Capture the cell that displays the provided text and extract its (X, Y) central coordinate. 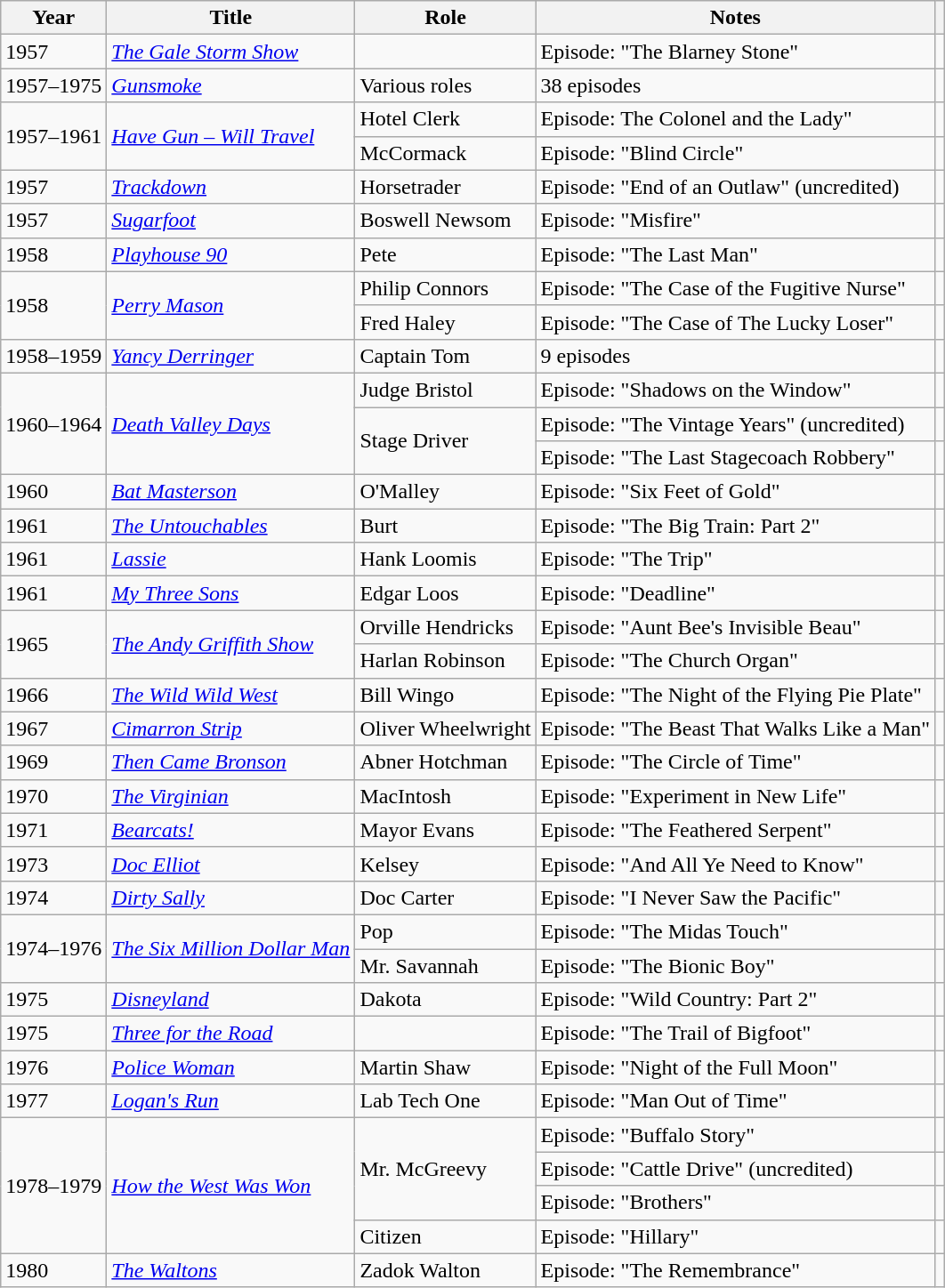
Then Came Bronson (231, 762)
O'Malley (445, 492)
Episode: "Six Feet of Gold" (735, 492)
1958–1959 (53, 356)
Role (445, 18)
1967 (53, 729)
McCormack (445, 153)
Episode: "Man Out of Time" (735, 1101)
The Six Million Dollar Man (231, 948)
Episode: The Colonel and the Lady" (735, 119)
Episode: "Deadline" (735, 593)
Police Woman (231, 1067)
Episode: "Buffalo Story" (735, 1135)
Philip Connors (445, 288)
Bat Masterson (231, 492)
Disneyland (231, 1000)
Episode: "The Case of The Lucky Loser" (735, 322)
9 episodes (735, 356)
Playhouse 90 (231, 254)
Cimarron Strip (231, 729)
Episode: "Brothers" (735, 1203)
Lassie (231, 559)
Title (231, 18)
Logan's Run (231, 1101)
Burt (445, 526)
Bearcats! (231, 830)
Lab Tech One (445, 1101)
Hotel Clerk (445, 119)
Notes (735, 18)
Episode: "Blind Circle" (735, 153)
Episode: "I Never Saw the Pacific" (735, 898)
Episode: "The Midas Touch" (735, 931)
Captain Tom (445, 356)
1973 (53, 864)
1971 (53, 830)
Dirty Sally (231, 898)
Have Gun – Will Travel (231, 136)
Episode: "The Last Stagecoach Robbery" (735, 458)
1965 (53, 644)
Mr. Savannah (445, 965)
Episode: "Cattle Drive" (uncredited) (735, 1169)
Episode: "The Trail of Bigfoot" (735, 1034)
Mr. McGreevy (445, 1169)
1977 (53, 1101)
Citizen (445, 1236)
Episode: "Night of the Full Moon" (735, 1067)
Gunsmoke (231, 85)
Pop (445, 931)
Various roles (445, 85)
Mayor Evans (445, 830)
Episode: "Misfire" (735, 221)
Pete (445, 254)
Episode: "The Big Train: Part 2" (735, 526)
1970 (53, 796)
Episode: "The Trip" (735, 559)
Perry Mason (231, 305)
1957–1975 (53, 85)
Yancy Derringer (231, 356)
Abner Hotchman (445, 762)
The Andy Griffith Show (231, 644)
The Wild Wild West (231, 695)
Episode: "End of an Outlaw" (uncredited) (735, 187)
Zadok Walton (445, 1270)
Episode: "The Case of the Fugitive Nurse" (735, 288)
Episode: "The Church Organ" (735, 661)
1976 (53, 1067)
Fred Haley (445, 322)
1969 (53, 762)
1957–1961 (53, 136)
Episode: "The Bionic Boy" (735, 965)
1960–1964 (53, 423)
My Three Sons (231, 593)
1974–1976 (53, 948)
The Gale Storm Show (231, 52)
Kelsey (445, 864)
Episode: "The Beast That Walks Like a Man" (735, 729)
Episode: "And All Ye Need to Know" (735, 864)
Episode: "The Night of the Flying Pie Plate" (735, 695)
Episode: "The Remembrance" (735, 1270)
Episode: "The Vintage Years" (uncredited) (735, 424)
The Virginian (231, 796)
Horsetrader (445, 187)
Death Valley Days (231, 423)
Stage Driver (445, 441)
1978–1979 (53, 1186)
Episode: "Shadows on the Window" (735, 390)
Episode: "Hillary" (735, 1236)
Harlan Robinson (445, 661)
1966 (53, 695)
Martin Shaw (445, 1067)
Bill Wingo (445, 695)
Episode: "Aunt Bee's Invisible Beau" (735, 627)
MacIntosh (445, 796)
1960 (53, 492)
Judge Bristol (445, 390)
The Untouchables (231, 526)
Episode: "The Circle of Time" (735, 762)
Episode: "Wild Country: Part 2" (735, 1000)
Episode: "Experiment in New Life" (735, 796)
1974 (53, 898)
Doc Elliot (231, 864)
Episode: "The Last Man" (735, 254)
The Waltons (231, 1270)
Episode: "The Blarney Stone" (735, 52)
Dakota (445, 1000)
Year (53, 18)
Hank Loomis (445, 559)
1980 (53, 1270)
Sugarfoot (231, 221)
Trackdown (231, 187)
Three for the Road (231, 1034)
Episode: "The Feathered Serpent" (735, 830)
Edgar Loos (445, 593)
Orville Hendricks (445, 627)
38 episodes (735, 85)
Boswell Newsom (445, 221)
Oliver Wheelwright (445, 729)
Doc Carter (445, 898)
How the West Was Won (231, 1186)
